For the text-containing cell, return its midpoint in (x, y) coordinate format. 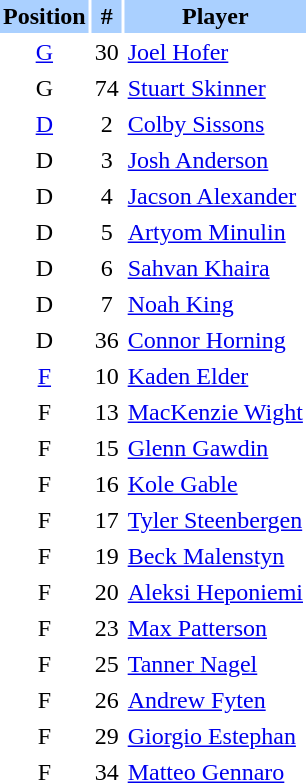
4 (107, 196)
Stuart Skinner (216, 88)
6 (107, 268)
36 (107, 340)
Giorgio Estephan (216, 736)
5 (107, 232)
Artyom Minulin (216, 232)
Kole Gable (216, 484)
Beck Malenstyn (216, 556)
Kaden Elder (216, 376)
Jacson Alexander (216, 196)
Sahvan Khaira (216, 268)
17 (107, 520)
3 (107, 160)
25 (107, 664)
Josh Anderson (216, 160)
Colby Sissons (216, 124)
15 (107, 448)
Max Patterson (216, 628)
74 (107, 88)
Tanner Nagel (216, 664)
30 (107, 52)
Position (44, 16)
16 (107, 484)
MacKenzie Wight (216, 412)
10 (107, 376)
29 (107, 736)
19 (107, 556)
13 (107, 412)
Connor Horning (216, 340)
Joel Hofer (216, 52)
# (107, 16)
Aleksi Heponiemi (216, 592)
7 (107, 304)
20 (107, 592)
Noah King (216, 304)
23 (107, 628)
2 (107, 124)
Player (216, 16)
Andrew Fyten (216, 700)
Tyler Steenbergen (216, 520)
26 (107, 700)
Glenn Gawdin (216, 448)
